Pinpoint the cell where the given text exists, returning its [X, Y] midpoint coordinate. 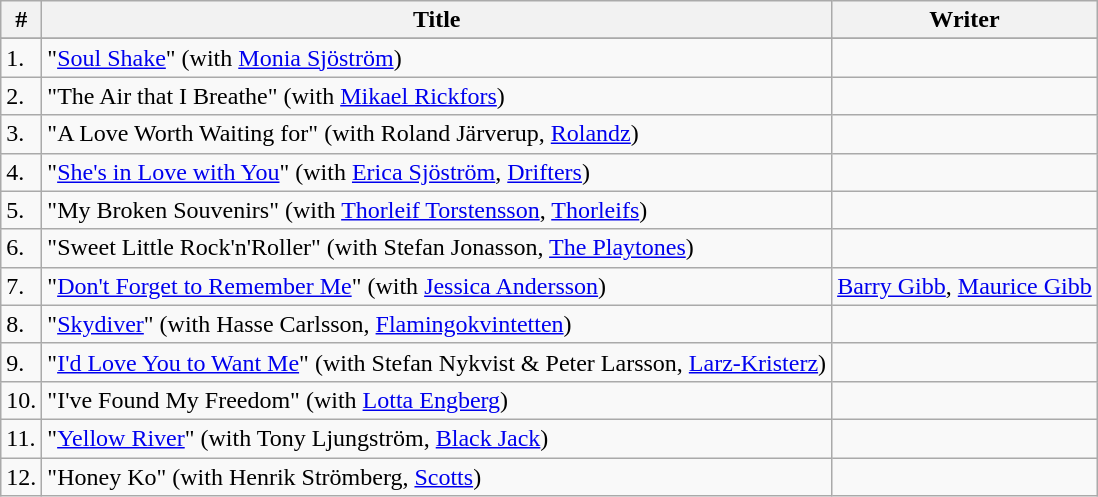
"Honey Ko" (with Henrik Strömberg, Scotts) [437, 477]
# [22, 20]
Writer [965, 20]
"Sweet Little Rock'n'Roller" (with Stefan Jonasson, The Playtones) [437, 248]
Barry Gibb, Maurice Gibb [965, 286]
"Don't Forget to Remember Me" (with Jessica Andersson) [437, 286]
3. [22, 134]
9. [22, 362]
4. [22, 172]
"I've Found My Freedom" (with Lotta Engberg) [437, 400]
6. [22, 248]
"I'd Love You to Want Me" (with Stefan Nykvist & Peter Larsson, Larz-Kristerz) [437, 362]
Title [437, 20]
"Soul Shake" (with Monia Sjöström) [437, 58]
5. [22, 210]
"A Love Worth Waiting for" (with Roland Järverup, Rolandz) [437, 134]
7. [22, 286]
8. [22, 324]
2. [22, 96]
11. [22, 438]
"The Air that I Breathe" (with Mikael Rickfors) [437, 96]
"My Broken Souvenirs" (with Thorleif Torstensson, Thorleifs) [437, 210]
"She's in Love with You" (with Erica Sjöström, Drifters) [437, 172]
12. [22, 477]
10. [22, 400]
"Yellow River" (with Tony Ljungström, Black Jack) [437, 438]
1. [22, 58]
"Skydiver" (with Hasse Carlsson, Flamingokvintetten) [437, 324]
